Pinpoint the cell where the given text exists, returning its [x, y] midpoint coordinate. 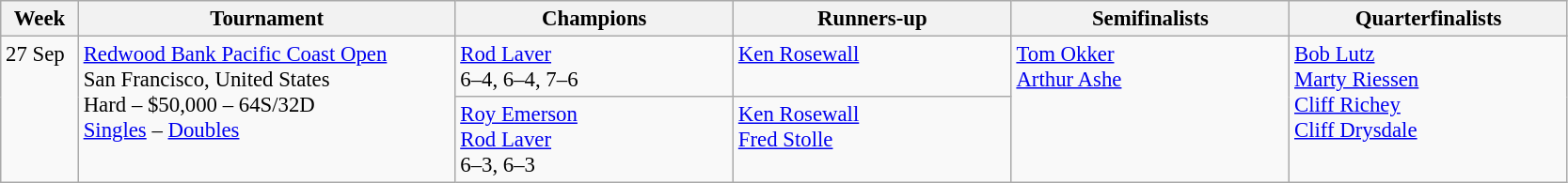
Roy Emerson Rod Laver6–3, 6–3 [594, 140]
Ken Rosewall Fred Stolle [873, 140]
27 Sep [40, 110]
Semifinalists [1150, 19]
Week [40, 19]
Ken Rosewall [873, 68]
Bob Lutz Marty Riessen Cliff Richey Cliff Drysdale [1429, 110]
Runners-up [873, 19]
Tom Okker Arthur Ashe [1150, 110]
Quarterfinalists [1429, 19]
Rod Laver6–4, 6–4, 7–6 [594, 68]
Tournament [267, 19]
Redwood Bank Pacific Coast Open San Francisco, United States Hard – $50,000 – 64S/32D Singles – Doubles [267, 110]
Champions [594, 19]
